Output the (x, y) coordinate of the center of the cell containing the given text.  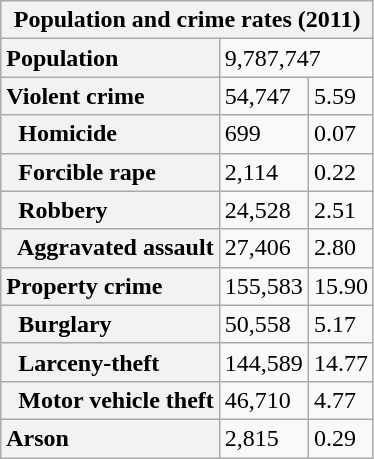
9,787,747 (296, 58)
0.07 (340, 134)
2.80 (340, 248)
2,815 (264, 438)
5.59 (340, 96)
155,583 (264, 286)
Robbery (110, 210)
5.17 (340, 324)
144,589 (264, 362)
Forcible rape (110, 172)
15.90 (340, 286)
27,406 (264, 248)
24,528 (264, 210)
Population and crime rates (2011) (188, 20)
2,114 (264, 172)
Property crime (110, 286)
14.77 (340, 362)
Motor vehicle theft (110, 400)
4.77 (340, 400)
50,558 (264, 324)
46,710 (264, 400)
2.51 (340, 210)
Population (110, 58)
0.29 (340, 438)
Arson (110, 438)
Homicide (110, 134)
Burglary (110, 324)
0.22 (340, 172)
54,747 (264, 96)
Violent crime (110, 96)
699 (264, 134)
Aggravated assault (110, 248)
Larceny-theft (110, 362)
